For the text-containing cell, return its midpoint in [X, Y] coordinate format. 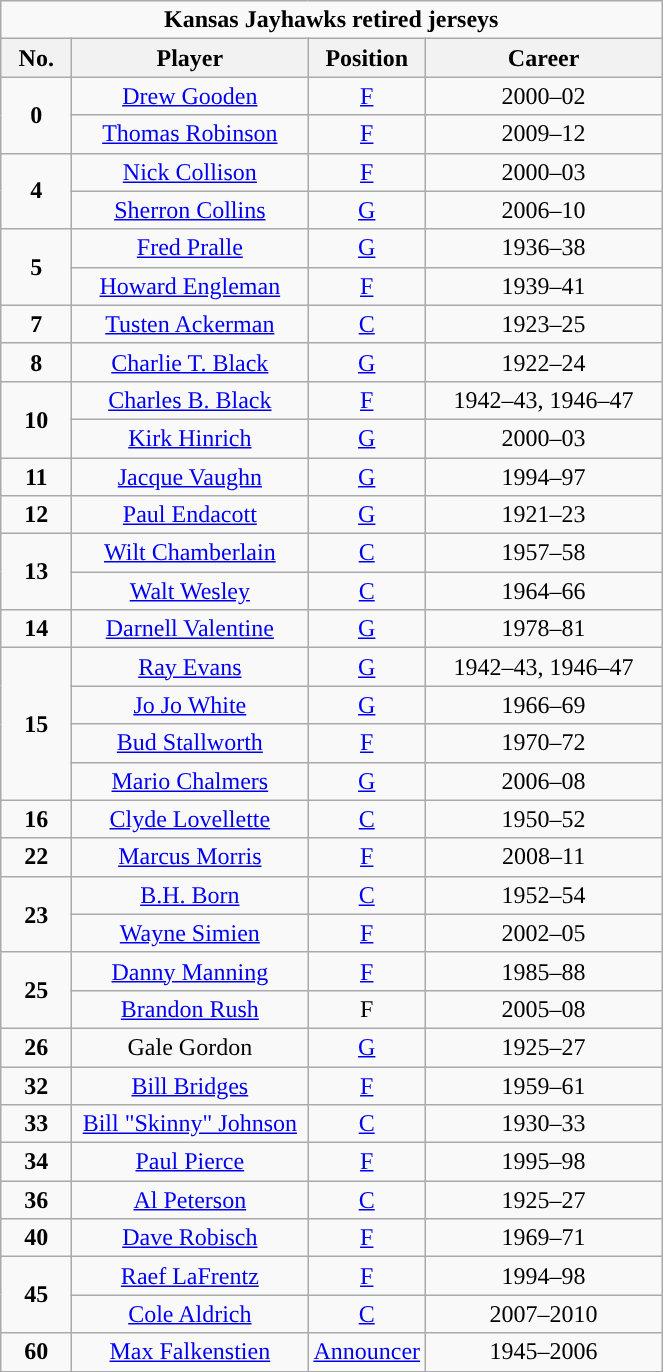
1970–72 [544, 743]
Position [367, 58]
Gale Gordon [190, 1047]
1945–2006 [544, 1352]
1994–98 [544, 1276]
Dave Robisch [190, 1238]
No. [36, 58]
Al Peterson [190, 1200]
Marcus Morris [190, 857]
Kansas Jayhawks retired jerseys [332, 20]
2008–11 [544, 857]
Career [544, 58]
Tusten Ackerman [190, 324]
2009–12 [544, 134]
1923–25 [544, 324]
1952–54 [544, 895]
2002–05 [544, 933]
1950–52 [544, 819]
13 [36, 572]
Jacque Vaughn [190, 477]
Charles B. Black [190, 400]
4 [36, 191]
Announcer [367, 1352]
Nick Collison [190, 172]
11 [36, 477]
Jo Jo White [190, 705]
0 [36, 115]
Wayne Simien [190, 933]
Drew Gooden [190, 96]
Kirk Hinrich [190, 438]
Bud Stallworth [190, 743]
Charlie T. Black [190, 362]
2000–02 [544, 96]
Wilt Chamberlain [190, 553]
Paul Endacott [190, 515]
Paul Pierce [190, 1162]
34 [36, 1162]
2007–2010 [544, 1314]
8 [36, 362]
16 [36, 819]
1995–98 [544, 1162]
1959–61 [544, 1085]
Cole Aldrich [190, 1314]
1966–69 [544, 705]
Raef LaFrentz [190, 1276]
2006–08 [544, 781]
1936–38 [544, 248]
B.H. Born [190, 895]
26 [36, 1047]
1994–97 [544, 477]
32 [36, 1085]
2006–10 [544, 210]
Darnell Valentine [190, 629]
1964–66 [544, 591]
2005–08 [544, 1009]
Mario Chalmers [190, 781]
15 [36, 724]
5 [36, 267]
Player [190, 58]
1978–81 [544, 629]
23 [36, 914]
1922–24 [544, 362]
Walt Wesley [190, 591]
1985–88 [544, 971]
45 [36, 1295]
Ray Evans [190, 667]
40 [36, 1238]
1921–23 [544, 515]
Fred Pralle [190, 248]
7 [36, 324]
36 [36, 1200]
Bill "Skinny" Johnson [190, 1124]
1969–71 [544, 1238]
22 [36, 857]
Max Falkenstien [190, 1352]
1939–41 [544, 286]
1930–33 [544, 1124]
14 [36, 629]
33 [36, 1124]
Brandon Rush [190, 1009]
Clyde Lovellette [190, 819]
Sherron Collins [190, 210]
25 [36, 990]
Howard Engleman [190, 286]
60 [36, 1352]
1957–58 [544, 553]
Bill Bridges [190, 1085]
Danny Manning [190, 971]
12 [36, 515]
Thomas Robinson [190, 134]
10 [36, 419]
